Return (X, Y) of the center of cell containing provided text 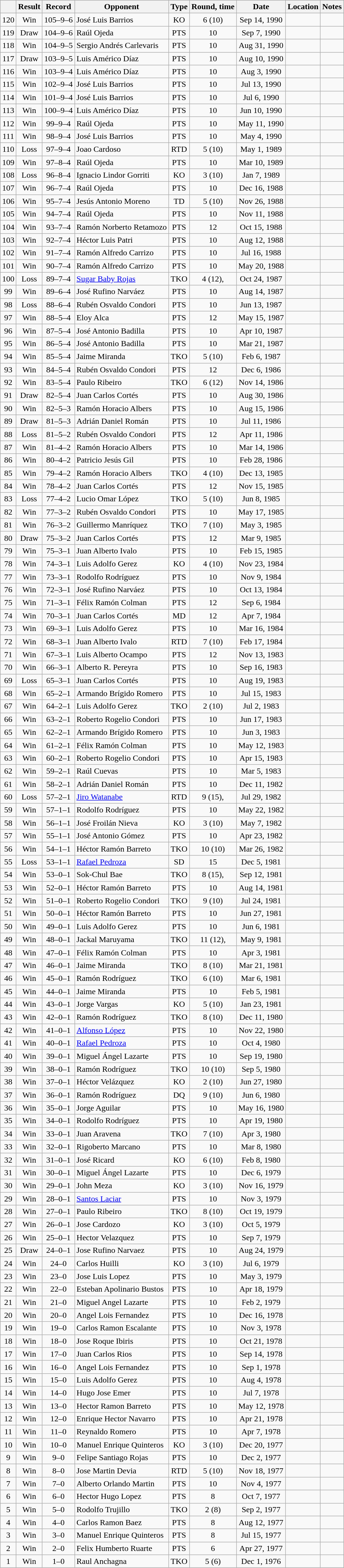
Oct 5, 1979 (261, 1225)
Eloy Alca (121, 318)
52 (8, 901)
31–0–1 (59, 1160)
May 1, 1989 (261, 149)
Nov 11, 1988 (261, 214)
Nov 4, 1977 (261, 1484)
Mar 26, 1982 (261, 849)
96 (8, 330)
57–1–1 (59, 810)
53 (8, 888)
Sep 16, 1983 (261, 667)
Apr 7, 1978 (261, 1432)
Juan Carlos Rios (121, 1354)
63–2–1 (59, 719)
Lucio Omar López (121, 499)
Result (29, 7)
Nov 13, 1983 (261, 654)
110 (8, 149)
71–3–1 (59, 603)
Feb 17, 1984 (261, 642)
Notes (332, 7)
89 (8, 421)
98 (8, 305)
105 (8, 214)
70–3–1 (59, 616)
89–7–4 (59, 279)
Feb 6, 1987 (261, 356)
117 (8, 59)
5 (8, 1509)
88–6–4 (59, 305)
102 (8, 253)
46–0–1 (59, 965)
Raul Anchagna (121, 1561)
92–7–4 (59, 240)
Jul 6, 1990 (261, 97)
45 (8, 991)
Rigoberto Marcano (121, 1147)
31 (8, 1173)
Apr 3, 1981 (261, 952)
21 (8, 1302)
93 (8, 369)
74 (8, 616)
Location (303, 7)
64–2–1 (59, 706)
Mar 8, 1980 (261, 1147)
Jun 8, 1985 (261, 499)
99–9–4 (59, 123)
78 (8, 564)
57 (8, 836)
82–5–4 (59, 395)
79–4–2 (59, 473)
29 (8, 1198)
Round, time (213, 7)
Sep 19, 1980 (261, 1056)
7–0 (59, 1484)
75–3–2 (59, 538)
Guillermo Manríquez (121, 525)
May 3, 1985 (261, 525)
Type (179, 7)
55–1–1 (59, 836)
40 (8, 1056)
Nov 22, 1980 (261, 1030)
Alberto R. Pereyra (121, 667)
Sep 1, 1978 (261, 1367)
82 (8, 512)
4 (8, 1522)
94–7–4 (59, 214)
2–0 (59, 1548)
101–9–4 (59, 97)
83 (8, 499)
Dec 6, 1986 (261, 369)
89–6–4 (59, 292)
Dec 5, 1981 (261, 862)
81–4–2 (59, 447)
MD (179, 616)
35 (8, 1121)
57–2–1 (59, 797)
95–7–4 (59, 201)
20 (8, 1315)
Joao Cardoso (121, 149)
Alfonso López (121, 1030)
6–0 (59, 1497)
Apr 23, 1982 (261, 836)
Jorge Vargas (121, 1004)
Jun 10, 1990 (261, 110)
74–3–1 (59, 564)
37 (8, 1095)
67 (8, 706)
24–0 (59, 1263)
30–0–1 (59, 1173)
Opponent (121, 7)
69–3–1 (59, 629)
102–9–4 (59, 84)
Carlos Ramon Escalante (121, 1328)
Esteban Apolinario Bustos (121, 1289)
42 (8, 1030)
33–0–1 (59, 1134)
35–0–1 (59, 1108)
14 (8, 1393)
9 (15), (213, 797)
May 15, 1987 (261, 318)
59 (8, 810)
82–5–3 (59, 408)
Juan Aravena (121, 1134)
86–5–4 (59, 343)
Dec 2, 1977 (261, 1458)
107 (8, 188)
60 (8, 797)
24 (8, 1263)
Apr 15, 1983 (261, 758)
56 (8, 849)
16 (8, 1367)
94 (8, 356)
Dec 13, 1985 (261, 473)
Jul 13, 1990 (261, 84)
80 (8, 538)
103–9–5 (59, 59)
100 (8, 279)
77 (8, 577)
20–0 (59, 1315)
May 22, 1982 (261, 810)
104–9–5 (59, 46)
May 7, 1982 (261, 823)
5 (6) (213, 1561)
28–0–1 (59, 1198)
84–5–4 (59, 369)
38 (8, 1082)
55 (8, 862)
Jun 27, 1981 (261, 914)
78–4–2 (59, 486)
Sep 7, 1979 (261, 1238)
TD (179, 201)
Rodolfo Trujillo (121, 1509)
Nov 15, 1985 (261, 486)
64 (8, 745)
John Meza (121, 1185)
Jackal Maruyama (121, 939)
62–2–1 (59, 732)
113 (8, 110)
8 (15), (213, 875)
Nov 26, 1988 (261, 201)
DQ (179, 1095)
90–7–4 (59, 266)
Jun 27, 1980 (261, 1082)
22 (8, 1289)
29–0–1 (59, 1185)
67–3–1 (59, 654)
81 (8, 525)
36 (8, 1108)
69 (8, 680)
25–0–1 (59, 1238)
Feb 15, 1985 (261, 551)
Dec 1, 1976 (261, 1561)
39–0–1 (59, 1056)
32–0–1 (59, 1147)
Sep 2, 1977 (261, 1509)
58 (8, 823)
Jul 24, 1981 (261, 901)
Apr 19, 1980 (261, 1121)
Oct 21, 1978 (261, 1341)
59–2–1 (59, 771)
Oct 15, 1988 (261, 227)
99 (8, 292)
77–3–2 (59, 512)
79 (8, 551)
Aug 19, 1983 (261, 680)
Mar 10, 1989 (261, 162)
11 (8, 1432)
21–0 (59, 1302)
13–0 (59, 1406)
May 3, 1979 (261, 1276)
Jun 13, 1987 (261, 305)
Jiro Watanabe (121, 797)
Apr 27, 1977 (261, 1548)
Apr 3, 1980 (261, 1134)
Aug 24, 1979 (261, 1250)
43 (8, 1017)
47 (8, 965)
19–0 (59, 1328)
Jul 29, 1982 (261, 797)
Carlos Ramon Baez (121, 1522)
Oct 7, 1977 (261, 1497)
Mar 21, 1987 (261, 343)
Aug 15, 1986 (261, 408)
Mar 21, 1981 (261, 965)
115 (8, 84)
32 (8, 1160)
42–0–1 (59, 1017)
Aug 14, 1981 (261, 888)
101 (8, 266)
40–0–1 (59, 1043)
Feb 28, 1986 (261, 460)
Aug 12, 1977 (261, 1522)
Date (261, 7)
41 (8, 1043)
Miguel Angel Lazarte (121, 1302)
Sep 5, 1980 (261, 1069)
10–0 (59, 1445)
91 (8, 395)
109 (8, 162)
Sok-Chul Bae (121, 875)
Héctor Velázquez (121, 1082)
2 (8, 1548)
Nov 23, 1984 (261, 564)
75 (8, 603)
8–0 (59, 1471)
9–0 (59, 1458)
May 9, 1981 (261, 939)
Jul 6, 1979 (261, 1263)
4–0 (59, 1522)
103–9–4 (59, 71)
Jose Rufino Narvaez (121, 1250)
Nov 9, 1984 (261, 577)
Dec 11, 1982 (261, 784)
Nov 3, 1979 (261, 1198)
80–4–2 (59, 460)
87 (8, 447)
66 (8, 719)
85–5–4 (59, 356)
96–8–4 (59, 175)
1–0 (59, 1561)
24–0–1 (59, 1250)
Feb 8, 1980 (261, 1160)
Jun 17, 1983 (261, 719)
85 (8, 473)
34 (8, 1134)
23 (8, 1276)
Sep 14, 1990 (261, 20)
Mar 5, 1983 (261, 771)
Mar 16, 1984 (261, 629)
88 (8, 434)
Jun 6, 1981 (261, 926)
61 (8, 784)
Feb 5, 1981 (261, 991)
60–2–1 (59, 758)
Record (59, 7)
120 (8, 20)
81–5–2 (59, 434)
77–4–2 (59, 499)
104–9–6 (59, 33)
Patricio Jesús Gil (121, 460)
30 (8, 1185)
49–0–1 (59, 926)
91–7–4 (59, 253)
Nov 16, 1979 (261, 1185)
Jose Luis Lopez (121, 1276)
72 (8, 642)
Jose Cardozo (121, 1225)
70 (8, 667)
Sep 12, 1981 (261, 875)
65–2–1 (59, 693)
Feb 2, 1979 (261, 1302)
Santos Laciar (121, 1198)
48 (8, 952)
61–2–1 (59, 745)
Jun 3, 1983 (261, 732)
33 (8, 1147)
Hector Velazquez (121, 1238)
Raúl Cuevas (121, 771)
47–0–1 (59, 952)
Mar 9, 1985 (261, 538)
Ignacio Lindor Gorriti (121, 175)
46 (8, 978)
104 (8, 227)
44–0–1 (59, 991)
48–0–1 (59, 939)
4 (12), (213, 279)
53–0–1 (59, 875)
Jun 6, 1980 (261, 1095)
49 (8, 939)
18–0 (59, 1341)
83–5–4 (59, 383)
Oct 4, 1980 (261, 1043)
50–0–1 (59, 914)
19 (8, 1328)
27 (8, 1225)
22–0 (59, 1289)
Luis Alberto Ocampo (121, 654)
16–0 (59, 1367)
May 4, 1990 (261, 136)
May 16, 1980 (261, 1108)
Jan 23, 1981 (261, 1004)
Dec 11, 1980 (261, 1017)
9 (8, 1458)
Hugo Jose Emer (121, 1393)
116 (8, 71)
May 11, 1990 (261, 123)
Oct 19, 1979 (261, 1212)
Aug 4, 1978 (261, 1380)
Aug 30, 1986 (261, 395)
Ramón Norberto Retamozo (121, 227)
Nov 14, 1986 (261, 383)
86 (8, 460)
Hector Ramon Barreto (121, 1406)
18 (8, 1341)
Apr 18, 1979 (261, 1289)
27–0–1 (59, 1212)
96–7–4 (59, 188)
65 (8, 732)
97–8–4 (59, 162)
Aug 10, 1990 (261, 59)
Sep 6, 1984 (261, 603)
Reynaldo Romero (121, 1432)
José Froilán Nieva (121, 823)
37–0–1 (59, 1082)
Aug 3, 1990 (261, 71)
63 (8, 758)
68–3–1 (59, 642)
90 (8, 408)
5–0 (59, 1509)
92 (8, 383)
Aug 31, 1990 (261, 46)
43–0–1 (59, 1004)
84 (8, 486)
81–5–3 (59, 421)
114 (8, 97)
José Ricard (121, 1160)
Dec 6, 1979 (261, 1173)
Jose Roque Ibiris (121, 1341)
Mar 14, 1986 (261, 447)
Apr 21, 1978 (261, 1419)
Jose Martin Devia (121, 1471)
25 (8, 1250)
11 (12), (213, 939)
Jorge Aguilar (121, 1108)
45–0–1 (59, 978)
3–0 (59, 1535)
54–1–1 (59, 849)
68 (8, 693)
Sugar Baby Rojas (121, 279)
May 20, 1988 (261, 266)
Sep 14, 1978 (261, 1354)
Jul 2, 1983 (261, 706)
97–9–4 (59, 149)
Sep 7, 1990 (261, 33)
Jul 7, 1978 (261, 1393)
26 (8, 1238)
28 (8, 1212)
Jesús Antonio Moreno (121, 201)
13 (8, 1406)
112 (8, 123)
118 (8, 46)
Dec 16, 1988 (261, 188)
SD (179, 862)
62 (8, 771)
Aug 14, 1987 (261, 292)
52–0–1 (59, 888)
95 (8, 343)
93–7–4 (59, 227)
Jul 16, 1988 (261, 253)
Jul 15, 1983 (261, 693)
15–0 (59, 1380)
Enrique Hector Navarro (121, 1419)
23–0 (59, 1276)
Felix Humberto Ruarte (121, 1548)
14–0 (59, 1393)
May 17, 1985 (261, 512)
Carlos Huilli (121, 1263)
Apr 11, 1986 (261, 434)
May 12, 1978 (261, 1406)
Héctor Luis Patri (121, 240)
May 12, 1983 (261, 745)
108 (8, 175)
73 (8, 629)
100–9–4 (59, 110)
98–9–4 (59, 136)
76 (8, 590)
66–3–1 (59, 667)
Oct 13, 1984 (261, 590)
Nov 18, 1977 (261, 1471)
34–0–1 (59, 1121)
Felipe Santiago Rojas (121, 1458)
26–0–1 (59, 1225)
Alberto Orlando Martin (121, 1484)
103 (8, 240)
Dec 20, 1977 (261, 1445)
51 (8, 914)
José Antonio Gómez (121, 836)
Sergio Andrés Carlevaris (121, 46)
7 (8, 1484)
111 (8, 136)
Jan 7, 1989 (261, 175)
2 (8) (213, 1509)
97 (8, 318)
17 (8, 1354)
Aug 12, 1988 (261, 240)
72–3–1 (59, 590)
106 (8, 201)
76–3–2 (59, 525)
51–0–1 (59, 901)
1 (8, 1561)
65–3–1 (59, 680)
Jul 11, 1986 (261, 421)
6 (12) (213, 383)
12–0 (59, 1419)
54 (8, 875)
Nov 3, 1978 (261, 1328)
73–3–1 (59, 577)
44 (8, 1004)
71 (8, 654)
38–0–1 (59, 1069)
88–5–4 (59, 318)
Dec 16, 1978 (261, 1315)
Oct 24, 1987 (261, 279)
41–0–1 (59, 1030)
56–1–1 (59, 823)
87–5–4 (59, 330)
17–0 (59, 1354)
75–3–1 (59, 551)
119 (8, 33)
11–0 (59, 1432)
105–9–6 (59, 20)
Mar 6, 1981 (261, 978)
Hector Hugo Lopez (121, 1497)
53–1–1 (59, 862)
Apr 7, 1984 (261, 616)
36–0–1 (59, 1095)
Jul 15, 1977 (261, 1535)
Apr 10, 1987 (261, 330)
50 (8, 926)
58–2–1 (59, 784)
39 (8, 1069)
3 (8, 1535)
